Return [x, y] of the center of cell containing provided text 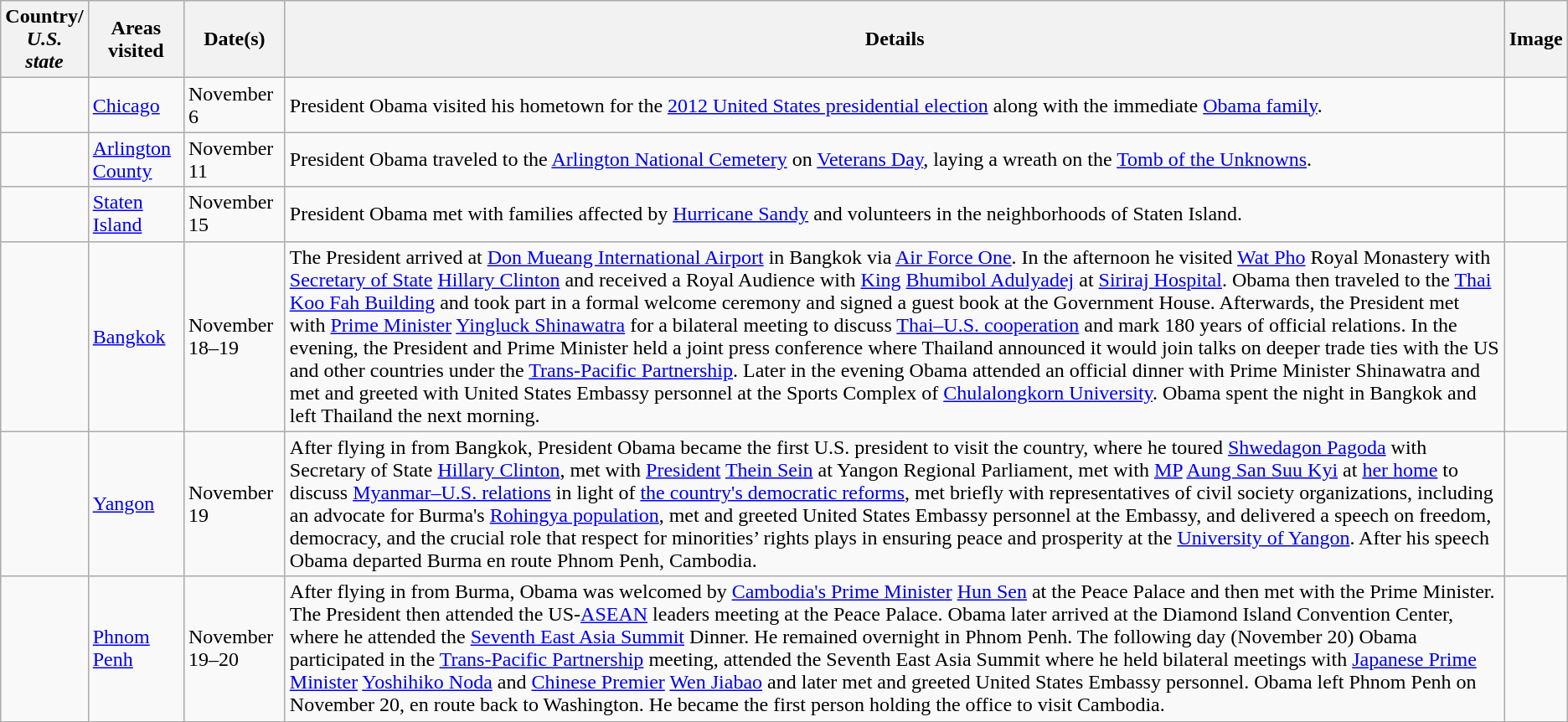
President Obama visited his hometown for the 2012 United States presidential election along with the immediate Obama family. [895, 106]
Details [895, 39]
Phnom Penh [136, 648]
Image [1536, 39]
Chicago [136, 106]
November 19–20 [235, 648]
November 18–19 [235, 337]
Areas visited [136, 39]
November 6 [235, 106]
President Obama traveled to the Arlington National Cemetery on Veterans Day, laying a wreath on the Tomb of the Unknowns. [895, 159]
Yangon [136, 504]
Date(s) [235, 39]
Arlington County [136, 159]
November 15 [235, 214]
Staten Island [136, 214]
Bangkok [136, 337]
President Obama met with families affected by Hurricane Sandy and volunteers in the neighborhoods of Staten Island. [895, 214]
November 11 [235, 159]
November 19 [235, 504]
Country/U.S. state [44, 39]
